Return (X, Y) of the center of cell containing provided text 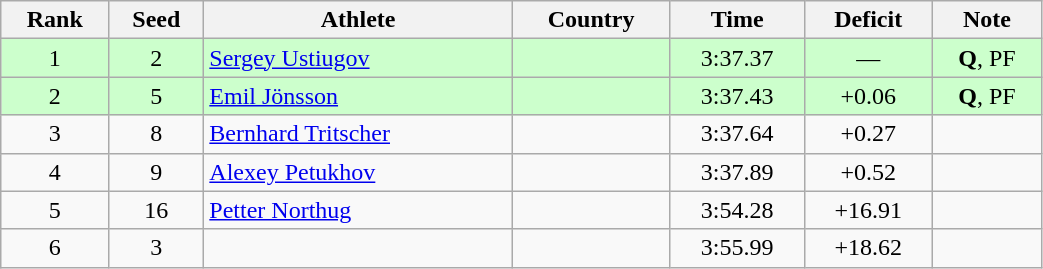
Seed (156, 20)
Alexey Petukhov (358, 172)
Country (590, 20)
Time (738, 20)
9 (156, 172)
Bernhard Tritscher (358, 134)
3:37.43 (738, 96)
Athlete (358, 20)
3:55.99 (738, 248)
Deficit (868, 20)
— (868, 58)
8 (156, 134)
3:37.89 (738, 172)
+0.52 (868, 172)
1 (55, 58)
+18.62 (868, 248)
Note (987, 20)
16 (156, 210)
3:54.28 (738, 210)
+0.27 (868, 134)
Rank (55, 20)
Petter Northug (358, 210)
+16.91 (868, 210)
Emil Jönsson (358, 96)
+0.06 (868, 96)
Sergey Ustiugov (358, 58)
6 (55, 248)
3:37.37 (738, 58)
4 (55, 172)
3:37.64 (738, 134)
